Pinpoint the cell where the given text exists, returning its (x, y) midpoint coordinate. 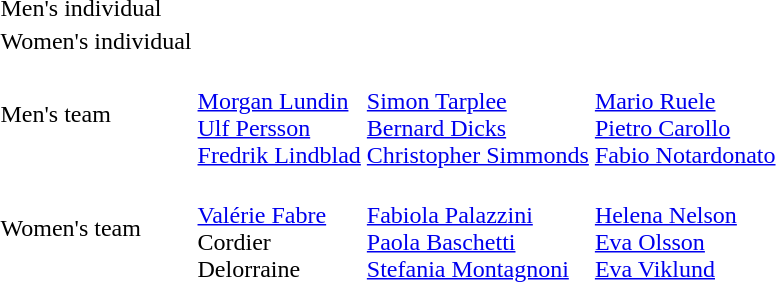
Morgan LundinUlf PerssonFredrik Lindblad (279, 114)
Simon TarpleeBernard DicksChristopher Simmonds (478, 114)
